Identify which cell holds the provided text, then report its (X, Y) central coordinate. 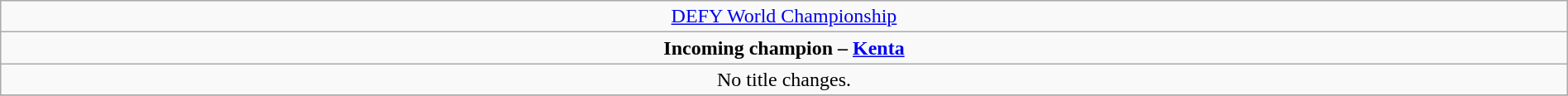
Incoming champion – Kenta (784, 48)
DEFY World Championship (784, 17)
No title changes. (784, 79)
